Return the [X, Y] coordinate for the center point of the cell that contains the specified text.  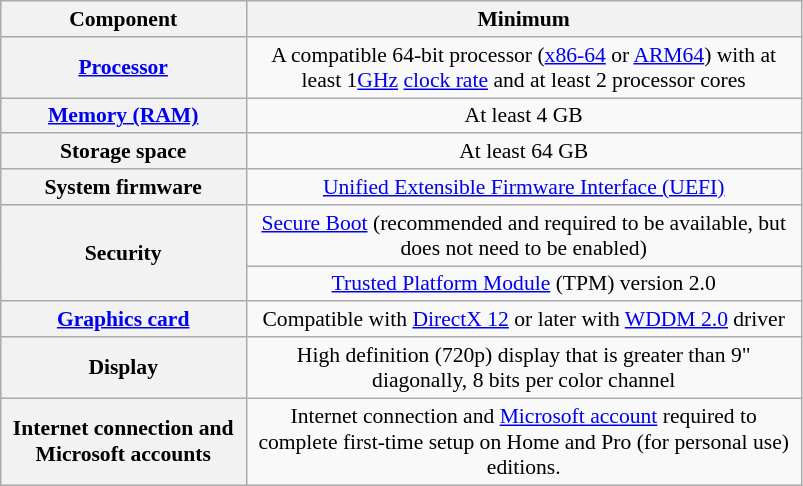
Internet connection and Microsoft account required to complete first-time setup on Home and Pro (for personal use) editions. [524, 442]
Component [123, 19]
At least 4 GB [524, 116]
A compatible 64-bit processor (x86-64 or ARM64) with at least 1GHz clock rate and at least 2 processor cores [524, 68]
Display [123, 368]
Secure Boot (recommended and required to be available, but does not need to be enabled) [524, 236]
Compatible with DirectX 12 or later with WDDM 2.0 driver [524, 320]
System firmware [123, 187]
Trusted Platform Module (TPM) version 2.0 [524, 284]
Minimum [524, 19]
Storage space [123, 152]
Internet connection and Microsoft accounts [123, 442]
Processor [123, 68]
Memory (RAM) [123, 116]
Unified Extensible Firmware Interface (UEFI) [524, 187]
Graphics card [123, 320]
Security [123, 254]
High definition (720p) display that is greater than 9" diagonally, 8 bits per color channel [524, 368]
At least 64 GB [524, 152]
